For the text-containing cell, return its midpoint in (x, y) coordinate format. 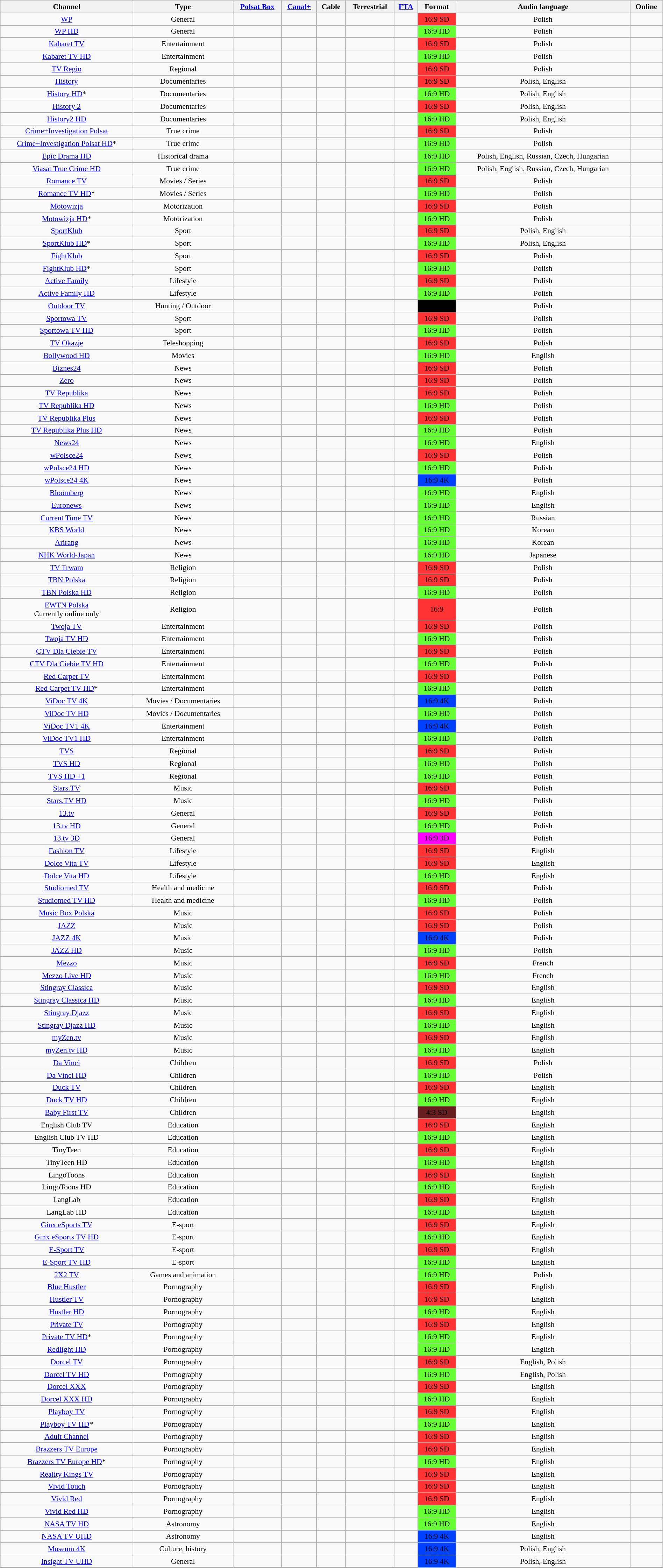
Museum 4K (66, 1549)
Games and animation (183, 1275)
TV Republika HD (66, 406)
Vivid Red (66, 1499)
Romance TV HD* (66, 194)
CTV Dla Ciebie TV (66, 652)
Channel (66, 7)
History HD* (66, 94)
Ginx eSports TV (66, 1225)
Kabaret TV HD (66, 57)
TVS HD +1 (66, 776)
FightKlub (66, 256)
WP HD (66, 31)
History (66, 82)
Ginx eSports TV HD (66, 1237)
Sportowa TV HD (66, 331)
Dorcel TV (66, 1362)
Epic Drama HD (66, 156)
Biznes24 (66, 368)
Stingray Classica (66, 988)
English Club TV HD (66, 1138)
Fashion TV (66, 851)
Arirang (66, 543)
TV Republika (66, 393)
Brazzers TV Europe HD* (66, 1462)
TV Regio (66, 69)
Duck TV HD (66, 1100)
Vivid Touch (66, 1486)
TinyTeen (66, 1150)
JAZZ 4K (66, 938)
Cable (331, 7)
Outdoor TV (66, 306)
E-Sport TV HD (66, 1262)
Euronews (66, 505)
Historical drama (183, 156)
ViDoc TV HD (66, 714)
ViDoc TV1 4K (66, 726)
Adult Channel (66, 1437)
FightKlub HD* (66, 268)
Motowizja (66, 206)
FTA (406, 7)
Bollywood HD (66, 356)
Culture, history (183, 1549)
2X2 TV (66, 1275)
Red Carpet TV (66, 676)
Type (183, 7)
WP (66, 19)
Playboy TV HD* (66, 1424)
Mezzo Live HD (66, 976)
Twoja TV (66, 626)
Audio language (543, 7)
SportKlub (66, 231)
Motowizja HD* (66, 219)
Private TV HD* (66, 1337)
Format (437, 7)
Hustler TV (66, 1300)
CTV Dla Ciebie TV HD (66, 664)
Stingray Djazz (66, 1013)
History2 HD (66, 119)
Da Vinci (66, 1063)
Studiomed TV (66, 888)
Canal+ (299, 7)
NHK World-Japan (66, 555)
News24 (66, 443)
Zero (66, 381)
Bloomberg (66, 493)
Movies (183, 356)
Dorcel XXX (66, 1387)
Baby First TV (66, 1113)
Russian (543, 518)
KBS World (66, 530)
Crime+Investigation Polsat (66, 131)
Hustler HD (66, 1312)
E-Sport TV (66, 1250)
Viasat True Crime HD (66, 169)
Dolce Vita TV (66, 863)
Japanese (543, 555)
Stars.TV HD (66, 801)
13.tv 3D (66, 838)
Dolce Vita HD (66, 876)
Online (647, 7)
TVS (66, 751)
myZen.tv (66, 1038)
TV Trwam (66, 568)
Polsat Box (257, 7)
TV Republika Plus (66, 418)
TV Republika Plus HD (66, 430)
Active Family (66, 281)
TV Okazje (66, 343)
Crime+Investigation Polsat HD* (66, 144)
13.tv HD (66, 826)
Stingray Classica HD (66, 1000)
LingoToons (66, 1175)
Current Time TV (66, 518)
NASA TV HD (66, 1524)
English Club TV (66, 1125)
wPolsce24 4K (66, 480)
16:9 3D (437, 838)
Stars.TV (66, 788)
13.tv (66, 814)
TBN Polska HD (66, 593)
Active Family HD (66, 294)
LangLab (66, 1200)
Playboy TV (66, 1412)
NASA TV UHD (66, 1537)
Dorcel XXX HD (66, 1399)
Redlight HD (66, 1350)
Music Box Polska (66, 913)
SportKlub HD* (66, 244)
Insight TV UHD (66, 1561)
Kabaret TV (66, 44)
Studiomed TV HD (66, 901)
TBN Polska (66, 580)
LangLab HD (66, 1212)
EWTN PolskaCurrently online only (66, 610)
Romance TV (66, 181)
TinyTeen HD (66, 1162)
Teleshopping (183, 343)
JAZZ HD (66, 951)
Sportowa TV (66, 318)
TVS HD (66, 764)
Vivid Red HD (66, 1512)
Mezzo (66, 963)
Dorcel TV HD (66, 1374)
Blue Hustler (66, 1287)
Terrestrial (370, 7)
History 2 (66, 106)
wPolsce24 HD (66, 468)
wPolsce24 (66, 456)
Reality Kings TV (66, 1474)
Private TV (66, 1324)
Da Vinci HD (66, 1075)
Brazzers TV Europe (66, 1449)
myZen.tv HD (66, 1050)
Hunting / Outdoor (183, 306)
ViDoc TV1 HD (66, 739)
LingoToons HD (66, 1187)
Duck TV (66, 1088)
ViDoc TV 4K (66, 701)
4:3 SD (437, 1113)
Stingray Djazz HD (66, 1025)
Twoja TV HD (66, 639)
JAZZ (66, 926)
Red Carpet TV HD* (66, 689)
